From the cell containing the given text, extract its center point as (x, y) coordinate. 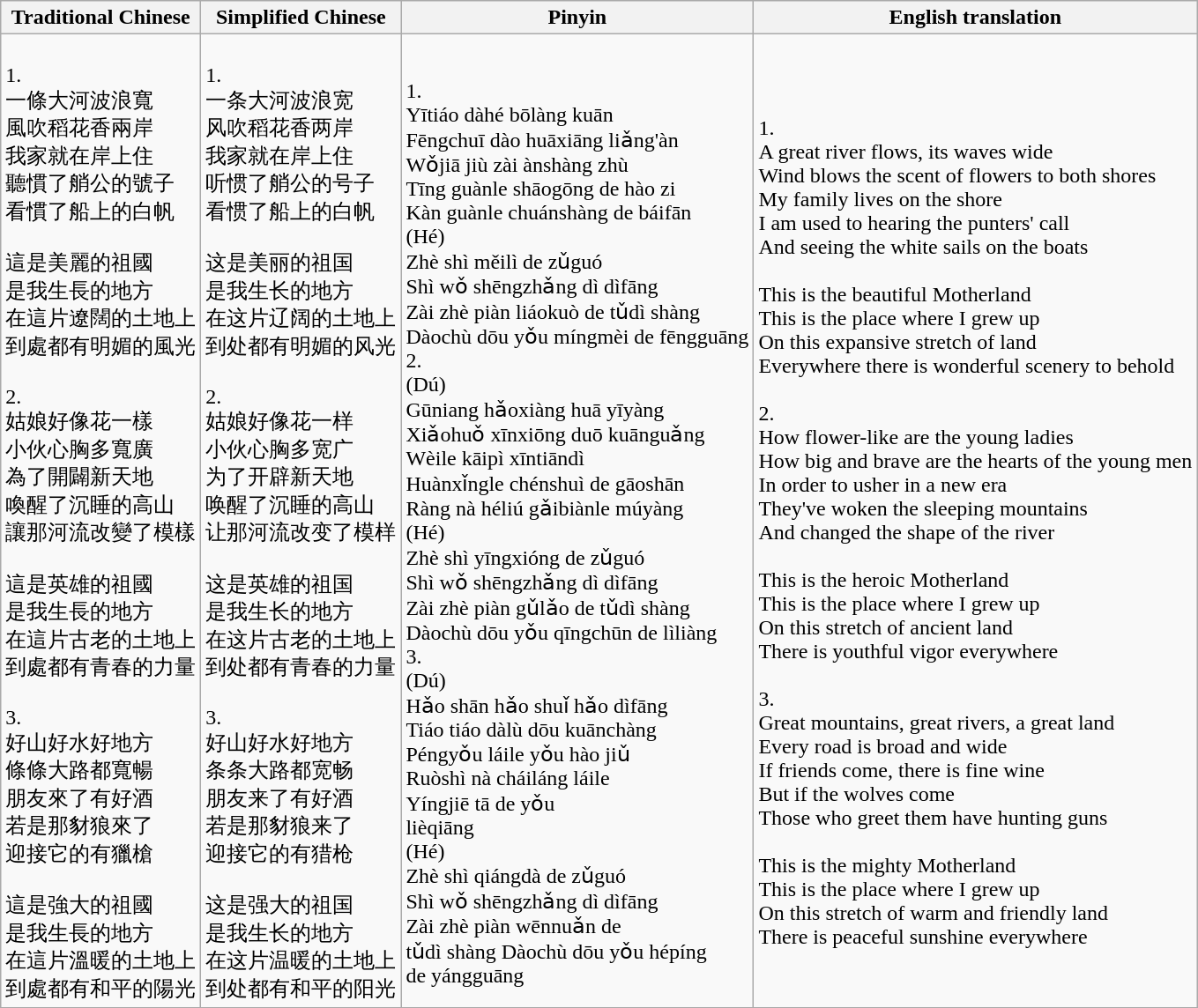
Traditional Chinese (100, 18)
Simplified Chinese (301, 18)
Pinyin (577, 18)
English translation (975, 18)
